Identify which cell holds the provided text, then report its [X, Y] central coordinate. 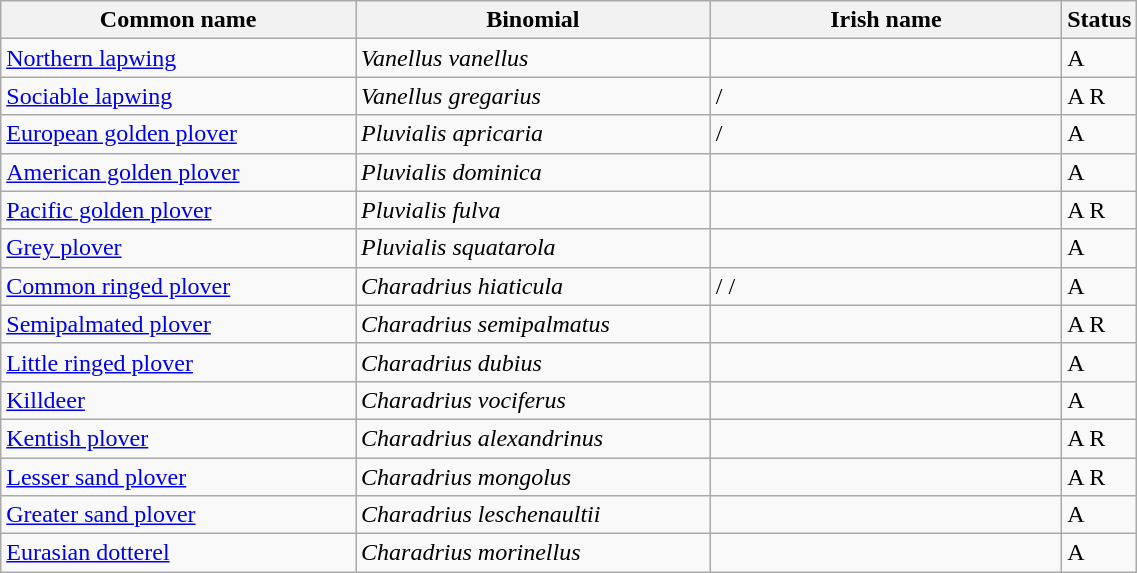
Vanellus gregarius [534, 96]
Pluvialis squatarola [534, 248]
Charadrius alexandrinus [534, 438]
Grey plover [178, 248]
Charadrius morinellus [534, 553]
Pluvialis dominica [534, 172]
/ / [886, 286]
Sociable lapwing [178, 96]
Little ringed plover [178, 362]
Status [1100, 20]
Common name [178, 20]
Semipalmated plover [178, 324]
Killdeer [178, 400]
Irish name [886, 20]
American golden plover [178, 172]
Charadrius hiaticula [534, 286]
Vanellus vanellus [534, 58]
Binomial [534, 20]
Common ringed plover [178, 286]
Charadrius leschenaultii [534, 515]
Charadrius semipalmatus [534, 324]
Charadrius vociferus [534, 400]
Charadrius dubius [534, 362]
Pluvialis fulva [534, 210]
Kentish plover [178, 438]
Northern lapwing [178, 58]
Eurasian dotterel [178, 553]
Pacific golden plover [178, 210]
Greater sand plover [178, 515]
Pluvialis apricaria [534, 134]
Lesser sand plover [178, 477]
Charadrius mongolus [534, 477]
European golden plover [178, 134]
